Pinpoint the cell where the given text exists, returning its (X, Y) midpoint coordinate. 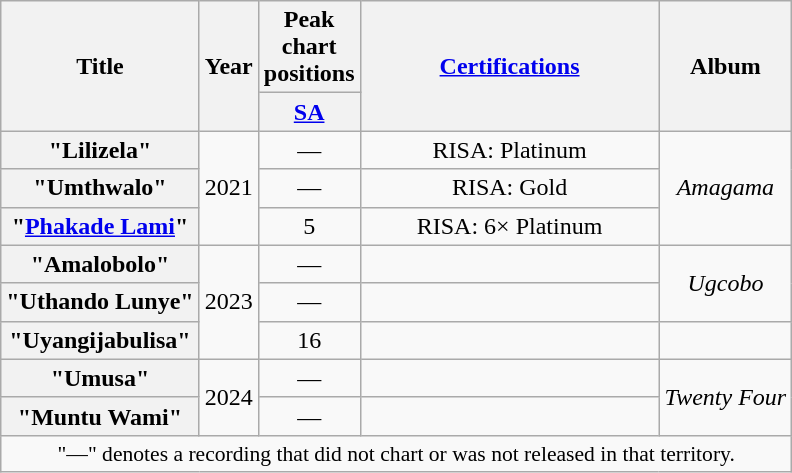
RISA: Gold (510, 188)
RISA: Platinum (510, 150)
"Lilizela" (100, 150)
2021 (228, 188)
16 (309, 340)
RISA: 6× Platinum (510, 226)
2023 (228, 302)
"Uthando Lunye" (100, 302)
Amagama (726, 188)
"Umusa" (100, 378)
Peak chart positions (309, 47)
SA (309, 112)
5 (309, 226)
"Phakade Lami" (100, 226)
Twenty Four (726, 397)
Certifications (510, 66)
"Amalobolo" (100, 264)
2024 (228, 397)
Title (100, 66)
Year (228, 66)
Album (726, 66)
"Uyangijabulisa" (100, 340)
Ugcobo (726, 283)
"Muntu Wami" (100, 416)
"Umthwalo" (100, 188)
"—" denotes a recording that did not chart or was not released in that territory. (396, 453)
